Identify which cell holds the provided text, then report its (X, Y) central coordinate. 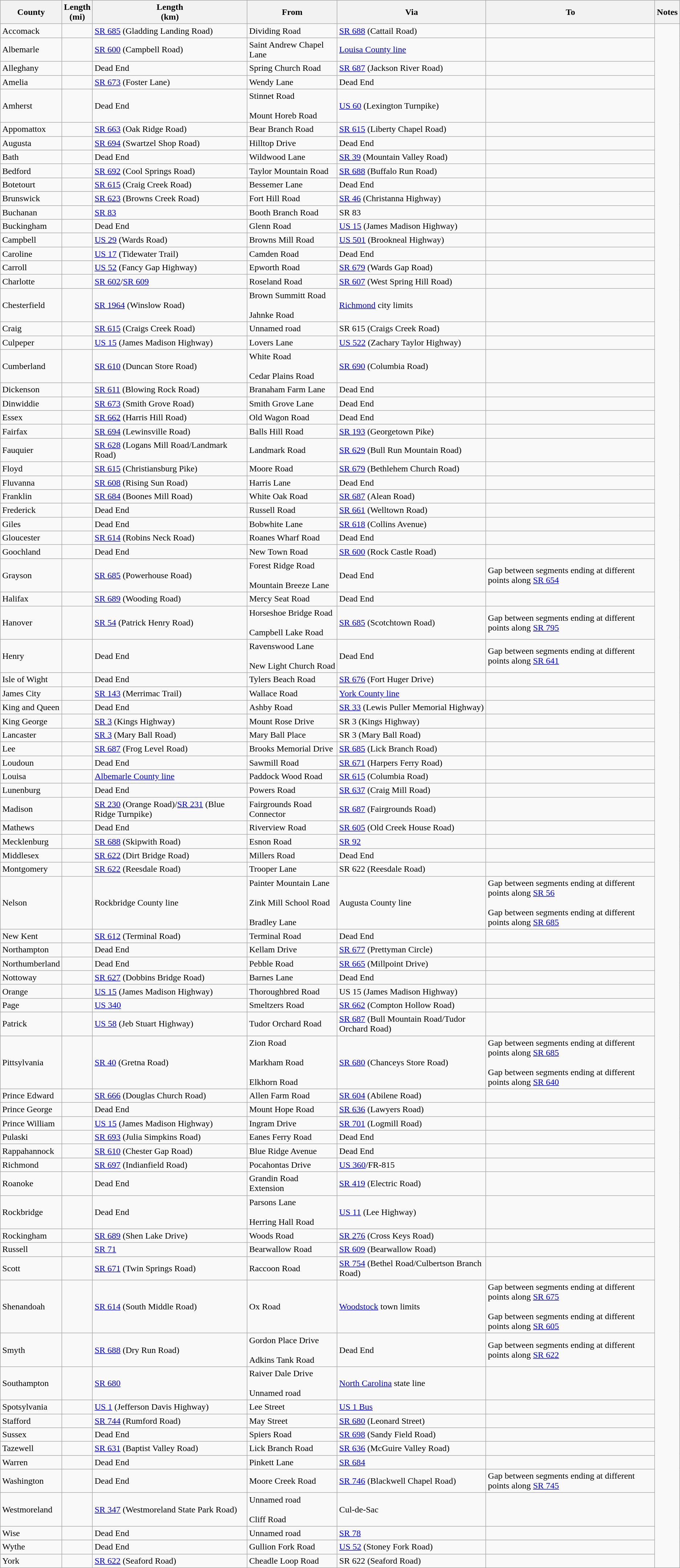
Russell Road (292, 510)
Brunswick (31, 198)
SR 692 (Cool Springs Road) (170, 171)
Dickenson (31, 390)
Paddock Wood Road (292, 777)
Roseland Road (292, 281)
SR 684 (Boones Mill Road) (170, 497)
SR 677 (Prettyman Circle) (412, 950)
Gordon Place DriveAdkins Tank Road (292, 1350)
Ingram Drive (292, 1123)
Northumberland (31, 964)
Blue Ridge Avenue (292, 1151)
Smyth (31, 1350)
SR 1964 (Winslow Road) (170, 305)
Raiver Dale DriveUnnamed road (292, 1383)
SR 39 (Mountain Valley Road) (412, 157)
SR 622 (Dirt Bridge Road) (170, 855)
SR 615 (Liberty Chapel Road) (412, 129)
SR 92 (412, 842)
Fairgrounds Road Connector (292, 809)
Tudor Orchard Road (292, 1024)
Page (31, 1005)
SR 693 (Julia Simpkins Road) (170, 1137)
Pittsylvania (31, 1062)
Pulaski (31, 1137)
Gap between segments ending at different points along SR 641 (570, 656)
Wildwood Lane (292, 157)
Lick Branch Road (292, 1449)
White RoadCedar Plains Road (292, 366)
Fairfax (31, 431)
Grayson (31, 575)
Gap between segments ending at different points along SR 654 (570, 575)
SR 46 (Christanna Highway) (412, 198)
US 1 (Jefferson Davis Highway) (170, 1407)
Smith Grove Lane (292, 404)
SR 689 (Shen Lake Drive) (170, 1236)
US 60 (Lexington Turnpike) (412, 106)
Gap between segments ending at different points along SR 56Gap between segments ending at different points along SR 685 (570, 903)
Dividing Road (292, 31)
Powers Road (292, 790)
Chesterfield (31, 305)
Browns Mill Road (292, 240)
SR 744 (Rumford Road) (170, 1421)
SR 754 (Bethel Road/Culbertson Branch Road) (412, 1268)
Culpeper (31, 343)
Trooper Lane (292, 869)
Augusta County line (412, 903)
New Kent (31, 936)
Raccoon Road (292, 1268)
SR 687 (Bull Mountain Road/Tudor Orchard Road) (412, 1024)
Isle of Wight (31, 680)
Lee (31, 749)
To (570, 12)
SR 688 (Buffalo Run Road) (412, 171)
US 360/FR-815 (412, 1165)
SR 680 (Chanceys Store Road) (412, 1062)
SR 662 (Harris Hill Road) (170, 417)
SR 629 (Bull Run Mountain Road) (412, 450)
Rockbridge County line (170, 903)
SR 684 (412, 1462)
SR 673 (Foster Lane) (170, 82)
SR 347 (Westmoreland State Park Road) (170, 1510)
Mount Rose Drive (292, 721)
Spotsylvania (31, 1407)
Sawmill Road (292, 762)
Roanoke (31, 1183)
Saint Andrew Chapel Lane (292, 49)
SR 685 (Gladding Landing Road) (170, 31)
SR 71 (170, 1249)
SR 673 (Smith Grove Road) (170, 404)
SR 614 (South Middle Road) (170, 1306)
SR 687 (Frog Level Road) (170, 749)
White Oak Road (292, 497)
SR 54 (Patrick Henry Road) (170, 623)
Hanover (31, 623)
Wendy Lane (292, 82)
Stafford (31, 1421)
SR 612 (Terminal Road) (170, 936)
Middlesex (31, 855)
Alleghany (31, 68)
SR 685 (Lick Branch Road) (412, 749)
SR 33 (Lewis Puller Memorial Highway) (412, 707)
Notes (667, 12)
SR 690 (Columbia Road) (412, 366)
Fort Hill Road (292, 198)
Lunenburg (31, 790)
Rockingham (31, 1236)
SR 276 (Cross Keys Road) (412, 1236)
SR 694 (Lewinsville Road) (170, 431)
Mathews (31, 828)
Charlotte (31, 281)
Warren (31, 1462)
Grandin Road Extension (292, 1183)
Mary Ball Place (292, 735)
Augusta (31, 143)
SR 662 (Compton Hollow Road) (412, 1005)
North Carolina state line (412, 1383)
Giles (31, 524)
Pinkett Lane (292, 1462)
Gap between segments ending at different points along SR 622 (570, 1350)
Harris Lane (292, 483)
Glenn Road (292, 226)
Moore Creek Road (292, 1481)
SR 230 (Orange Road)/SR 231 (Blue Ridge Turnpike) (170, 809)
Spiers Road (292, 1435)
Buchanan (31, 212)
SR 615 (Columbia Road) (412, 777)
Rappahannock (31, 1151)
Nottoway (31, 977)
SR 679 (Wards Gap Road) (412, 268)
SR 609 (Bearwallow Road) (412, 1249)
Gloucester (31, 538)
SR 143 (Merrimac Trail) (170, 693)
Westmoreland (31, 1510)
SR 615 (Christiansburg Pike) (170, 469)
Caroline (31, 254)
SR 628 (Logans Mill Road/Landmark Road) (170, 450)
SR 687 (Jackson River Road) (412, 68)
SR 689 (Wooding Road) (170, 599)
Amherst (31, 106)
Nelson (31, 903)
SR 687 (Alean Road) (412, 497)
Lovers Lane (292, 343)
Terminal Road (292, 936)
Smeltzers Road (292, 1005)
SR 663 (Oak Ridge Road) (170, 129)
SR 687 (Fairgrounds Road) (412, 809)
Branaham Farm Lane (292, 390)
Accomack (31, 31)
Prince George (31, 1110)
Scott (31, 1268)
Shenandoah (31, 1306)
Mecklenburg (31, 842)
SR 666 (Douglas Church Road) (170, 1096)
US 522 (Zachary Taylor Highway) (412, 343)
SR 193 (Georgetown Pike) (412, 431)
SR 694 (Swartzel Shop Road) (170, 143)
King George (31, 721)
Moore Road (292, 469)
Landmark Road (292, 450)
Bath (31, 157)
Tylers Beach Road (292, 680)
Lee Street (292, 1407)
Old Wagon Road (292, 417)
From (292, 12)
May Street (292, 1421)
Fauquier (31, 450)
Cheadle Loop Road (292, 1561)
Carroll (31, 268)
Millers Road (292, 855)
Kellam Drive (292, 950)
SR 605 (Old Creek House Road) (412, 828)
Patrick (31, 1024)
Northampton (31, 950)
Roanes Wharf Road (292, 538)
SR 688 (Dry Run Road) (170, 1350)
Length(km) (170, 12)
Wise (31, 1533)
US 52 (Stoney Fork Road) (412, 1547)
SR 697 (Indianfield Road) (170, 1165)
Taylor Mountain Road (292, 171)
Spring Church Road (292, 68)
Tazewell (31, 1449)
Brown Summitt RoadJahnke Road (292, 305)
Madison (31, 809)
SR 679 (Bethlehem Church Road) (412, 469)
Parsons LaneHerring Hall Road (292, 1212)
Dinwiddie (31, 404)
Bessemer Lane (292, 185)
US 52 (Fancy Gap Highway) (170, 268)
SR 685 (Scotchtown Road) (412, 623)
Bear Branch Road (292, 129)
Halifax (31, 599)
Gap between segments ending at different points along SR 675Gap between segments ending at different points along SR 605 (570, 1306)
Booth Branch Road (292, 212)
SR 607 (West Spring Hill Road) (412, 281)
Louisa County line (412, 49)
Franklin (31, 497)
SR 604 (Abilene Road) (412, 1096)
SR 600 (Rock Castle Road) (412, 552)
York County line (412, 693)
Southampton (31, 1383)
York (31, 1561)
Gap between segments ending at different points along SR 745 (570, 1481)
New Town Road (292, 552)
Hilltop Drive (292, 143)
Ravenswood LaneNew Light Church Road (292, 656)
Riverview Road (292, 828)
Orange (31, 991)
Washington (31, 1481)
Camden Road (292, 254)
Craig (31, 329)
Appomattox (31, 129)
Wallace Road (292, 693)
Esnon Road (292, 842)
Richmond city limits (412, 305)
King and Queen (31, 707)
Richmond (31, 1165)
SR 698 (Sandy Field Road) (412, 1435)
Mercy Seat Road (292, 599)
Goochland (31, 552)
SR 671 (Twin Springs Road) (170, 1268)
Botetourt (31, 185)
SR 746 (Blackwell Chapel Road) (412, 1481)
SR 661 (Welltown Road) (412, 510)
Wythe (31, 1547)
SR 40 (Gretna Road) (170, 1062)
Barnes Lane (292, 977)
SR 615 (Craig Creek Road) (170, 185)
SR 419 (Electric Road) (412, 1183)
Length(mi) (77, 12)
SR 610 (Chester Gap Road) (170, 1151)
Floyd (31, 469)
SR 78 (412, 1533)
SR 701 (Logmill Road) (412, 1123)
SR 665 (Millpoint Drive) (412, 964)
SR 637 (Craig Mill Road) (412, 790)
Unnamed roadCliff Road (292, 1510)
SR 600 (Campbell Road) (170, 49)
Epworth Road (292, 268)
SR 636 (McGuire Valley Road) (412, 1449)
SR 627 (Dobbins Bridge Road) (170, 977)
Montgomery (31, 869)
SR 618 (Collins Avenue) (412, 524)
SR 614 (Robins Neck Road) (170, 538)
Mount Hope Road (292, 1110)
County (31, 12)
Woods Road (292, 1236)
Painter Mountain LaneZink Mill School RoadBradley Lane (292, 903)
Buckingham (31, 226)
Louisa (31, 777)
US 340 (170, 1005)
Prince William (31, 1123)
Frederick (31, 510)
Gullion Fork Road (292, 1547)
SR 676 (Fort Huger Drive) (412, 680)
SR 602/SR 609 (170, 281)
James City (31, 693)
Horseshoe Bridge RoadCampbell Lake Road (292, 623)
Lancaster (31, 735)
Woodstock town limits (412, 1306)
SR 680 (170, 1383)
Essex (31, 417)
US 29 (Wards Road) (170, 240)
Bedford (31, 171)
Russell (31, 1249)
Gap between segments ending at different points along SR 685Gap between segments ending at different points along SR 640 (570, 1062)
Pebble Road (292, 964)
Brooks Memorial Drive (292, 749)
SR 671 (Harpers Ferry Road) (412, 762)
Cul-de-Sac (412, 1510)
Sussex (31, 1435)
SR 680 (Leonard Street) (412, 1421)
Stinnet RoadMount Horeb Road (292, 106)
Pocahontas Drive (292, 1165)
SR 623 (Browns Creek Road) (170, 198)
US 1 Bus (412, 1407)
Prince Edward (31, 1096)
Amelia (31, 82)
Gap between segments ending at different points along SR 795 (570, 623)
Henry (31, 656)
SR 631 (Baptist Valley Road) (170, 1449)
Ox Road (292, 1306)
Fluvanna (31, 483)
Ashby Road (292, 707)
Thoroughbred Road (292, 991)
Eanes Ferry Road (292, 1137)
Loudoun (31, 762)
Albemarle (31, 49)
US 11 (Lee Highway) (412, 1212)
US 17 (Tidewater Trail) (170, 254)
US 58 (Jeb Stuart Highway) (170, 1024)
SR 688 (Skipwith Road) (170, 842)
Via (412, 12)
Rockbridge (31, 1212)
SR 636 (Lawyers Road) (412, 1110)
SR 611 (Blowing Rock Road) (170, 390)
Balls Hill Road (292, 431)
Cumberland (31, 366)
SR 685 (Powerhouse Road) (170, 575)
Albemarle County line (170, 777)
SR 688 (Cattail Road) (412, 31)
Zion RoadMarkham RoadElkhorn Road (292, 1062)
Forest Ridge RoadMountain Breeze Lane (292, 575)
SR 608 (Rising Sun Road) (170, 483)
Bobwhite Lane (292, 524)
Campbell (31, 240)
Bearwallow Road (292, 1249)
Allen Farm Road (292, 1096)
SR 610 (Duncan Store Road) (170, 366)
US 501 (Brookneal Highway) (412, 240)
